For the text-containing cell, return its midpoint in [x, y] coordinate format. 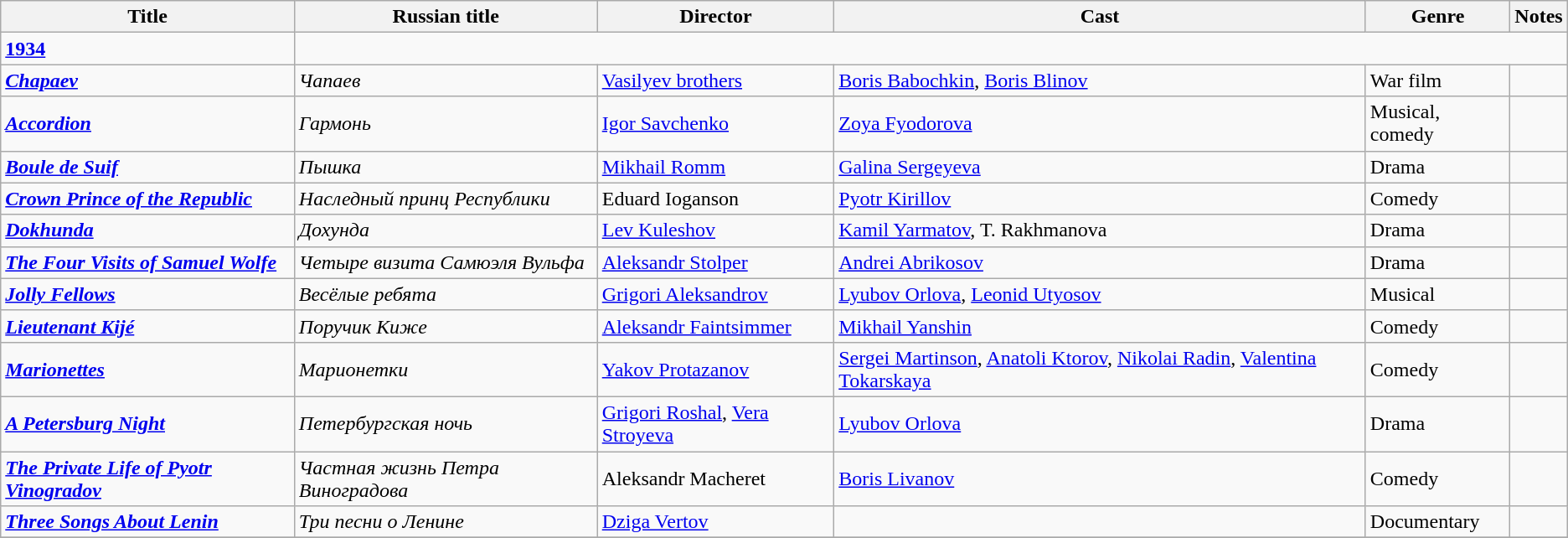
Igor Savchenko [715, 124]
Чапаев [446, 80]
Musical [1437, 294]
The Four Visits of Samuel Wolfe [147, 262]
Yakov Protazanov [715, 369]
Musical, comedy [1437, 124]
Dokhunda [147, 230]
Наследный принц Республики [446, 199]
Пышка [446, 167]
Zoya Fyodorova [1101, 124]
Boris Livanov [1101, 478]
Director [715, 17]
Три песни о Ленине [446, 522]
Boris Babochkin, Boris Blinov [1101, 80]
Lev Kuleshov [715, 230]
Jolly Fellows [147, 294]
Lyubov Orlova [1101, 424]
Частная жизнь Петра Виноградова [446, 478]
1934 [147, 49]
Three Songs About Lenin [147, 522]
Дохунда [446, 230]
Поручик Киже [446, 326]
Mikhail Romm [715, 167]
Russian title [446, 17]
Sergei Martinson, Anatoli Ktorov, Nikolai Radin, Valentina Tokarskaya [1101, 369]
Dziga Vertov [715, 522]
Aleksandr Macheret [715, 478]
Eduard Ioganson [715, 199]
Vasilyev brothers [715, 80]
Grigori Roshal, Vera Stroyeva [715, 424]
Crown Prince of the Republic [147, 199]
Lieutenant Kijé [147, 326]
Grigori Aleksandrov [715, 294]
War film [1437, 80]
Aleksandr Faintsimmer [715, 326]
Title [147, 17]
Andrei Abrikosov [1101, 262]
The Private Life of Pyotr Vinogradov [147, 478]
Genre [1437, 17]
Pyotr Kirillov [1101, 199]
Notes [1539, 17]
A Petersburg Night [147, 424]
Galina Sergeyeva [1101, 167]
Lyubov Orlova, Leonid Utyosov [1101, 294]
Четыре визита Самюэля Вульфа [446, 262]
Accordion [147, 124]
Cast [1101, 17]
Marionettes [147, 369]
Гармонь [446, 124]
Chapaev [147, 80]
Весёлые ребята [446, 294]
Mikhail Yanshin [1101, 326]
Boule de Suif [147, 167]
Documentary [1437, 522]
Петербургская ночь [446, 424]
Марионетки [446, 369]
Kamil Yarmatov, T. Rakhmanova [1101, 230]
Aleksandr Stolper [715, 262]
